Return the (X, Y) coordinate for the center point of the cell that contains the specified text.  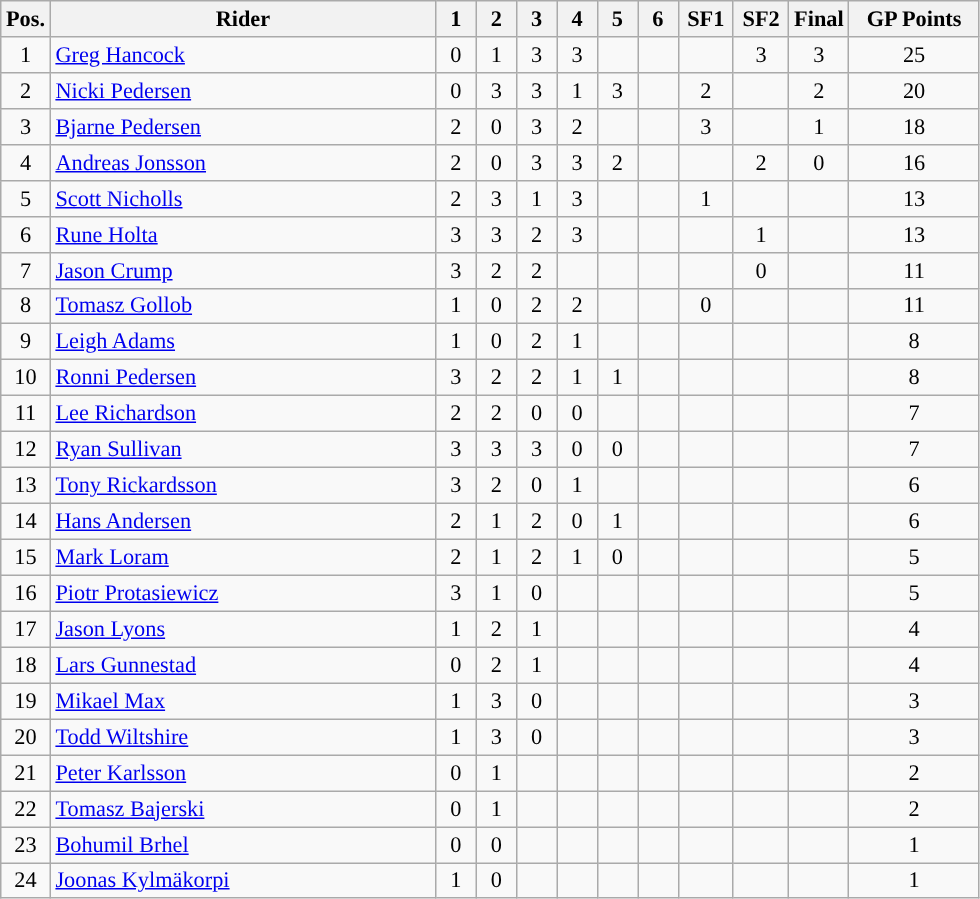
Lars Gunnestad (242, 665)
Bohumil Brhel (242, 844)
22 (26, 809)
Scott Nicholls (242, 198)
Tomasz Bajerski (242, 809)
Peter Karlsson (242, 773)
9 (26, 342)
17 (26, 629)
10 (26, 378)
Mikael Max (242, 701)
Lee Richardson (242, 414)
Hans Andersen (242, 521)
Tomasz Gollob (242, 306)
Leigh Adams (242, 342)
Rider (242, 19)
Jason Crump (242, 270)
19 (26, 701)
SF1 (706, 19)
Andreas Jonsson (242, 162)
Jason Lyons (242, 629)
Greg Hancock (242, 55)
Ryan Sullivan (242, 450)
14 (26, 521)
21 (26, 773)
24 (26, 880)
SF2 (760, 19)
Bjarne Pedersen (242, 126)
15 (26, 557)
Nicki Pedersen (242, 90)
Piotr Protasiewicz (242, 593)
Mark Loram (242, 557)
23 (26, 844)
Final (819, 19)
Tony Rickardsson (242, 485)
Joonas Kylmäkorpi (242, 880)
Ronni Pedersen (242, 378)
25 (914, 55)
GP Points (914, 19)
Rune Holta (242, 234)
Pos. (26, 19)
12 (26, 450)
Todd Wiltshire (242, 737)
